Scan for the cell matching the given text and deliver its (X, Y) coordinate at center. 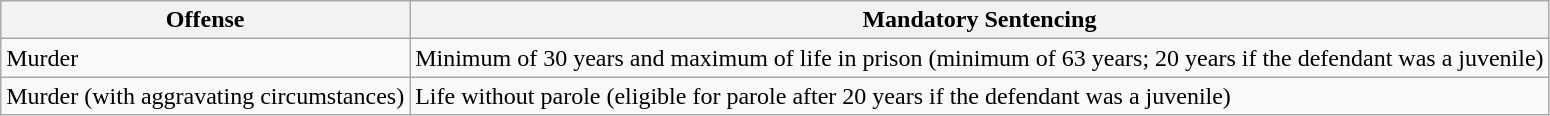
Murder (with aggravating circumstances) (206, 96)
Mandatory Sentencing (980, 20)
Murder (206, 58)
Life without parole (eligible for parole after 20 years if the defendant was a juvenile) (980, 96)
Minimum of 30 years and maximum of life in prison (minimum of 63 years; 20 years if the defendant was a juvenile) (980, 58)
Offense (206, 20)
